Determine the (x, y) coordinate at the center of the cell enclosing the given text.  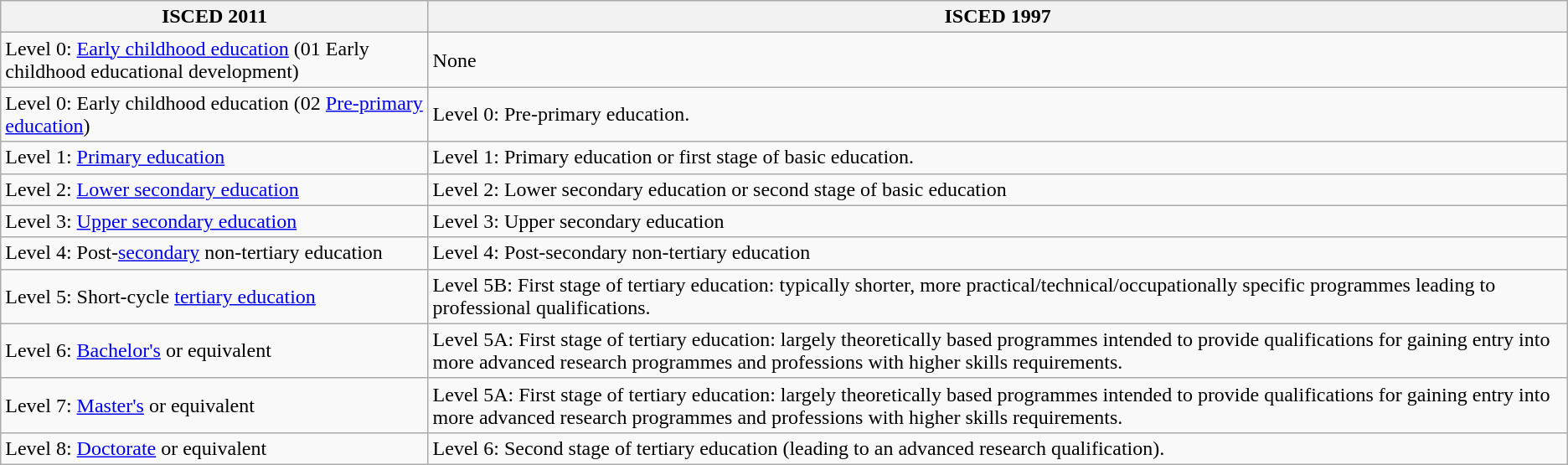
ISCED 2011 (214, 17)
Level 1: Primary education (214, 158)
Level 0: Early childhood education (01 Early childhood educational development) (214, 60)
Level 6: Second stage of tertiary education (leading to an advanced research qualification). (998, 448)
Level 2: Lower secondary education or second stage of basic education (998, 189)
Level 0: Early childhood education (02 Pre-primary education) (214, 114)
Level 0: Pre-primary education. (998, 114)
Level 7: Master's or equivalent (214, 406)
ISCED 1997 (998, 17)
Level 5: Short-cycle tertiary education (214, 297)
Level 6: Bachelor's or equivalent (214, 350)
Level 8: Doctorate or equivalent (214, 448)
Level 1: Primary education or first stage of basic education. (998, 158)
None (998, 60)
Level 2: Lower secondary education (214, 189)
